Scan for the cell matching the given text and deliver its [x, y] coordinate at center. 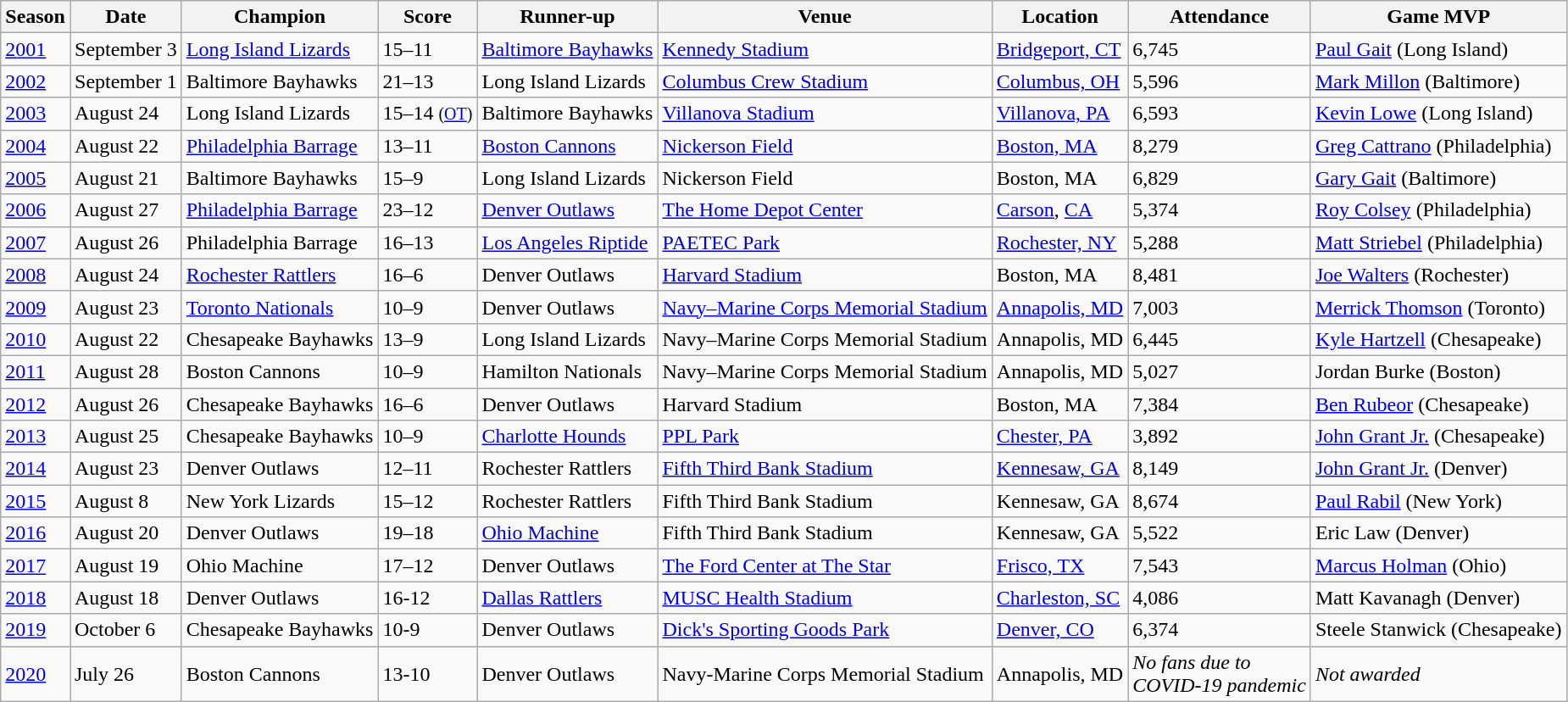
15–14 (OT) [427, 114]
September 3 [125, 49]
2011 [36, 371]
PAETEC Park [825, 242]
15–11 [427, 49]
7,003 [1220, 307]
7,384 [1220, 404]
6,374 [1220, 630]
Gary Gait (Baltimore) [1438, 178]
Kevin Lowe (Long Island) [1438, 114]
15–12 [427, 501]
MUSC Health Stadium [825, 598]
4,086 [1220, 598]
12–11 [427, 469]
Charleston, SC [1059, 598]
No fans due to COVID-19 pandemic [1220, 673]
Venue [825, 17]
2014 [36, 469]
2003 [36, 114]
Greg Cattrano (Philadelphia) [1438, 146]
July 26 [125, 673]
Denver, CO [1059, 630]
8,149 [1220, 469]
2005 [36, 178]
6,593 [1220, 114]
Game MVP [1438, 17]
2012 [36, 404]
Merrick Thomson (Toronto) [1438, 307]
Roy Colsey (Philadelphia) [1438, 210]
2016 [36, 533]
Joe Walters (Rochester) [1438, 275]
7,543 [1220, 565]
August 19 [125, 565]
Dick's Sporting Goods Park [825, 630]
The Home Depot Center [825, 210]
2007 [36, 242]
Paul Rabil (New York) [1438, 501]
Columbus Crew Stadium [825, 81]
5,288 [1220, 242]
September 1 [125, 81]
October 6 [125, 630]
Carson, CA [1059, 210]
New York Lizards [280, 501]
Dallas Rattlers [568, 598]
Frisco, TX [1059, 565]
Season [36, 17]
2015 [36, 501]
8,674 [1220, 501]
5,027 [1220, 371]
8,481 [1220, 275]
2010 [36, 339]
6,445 [1220, 339]
21–13 [427, 81]
13–11 [427, 146]
2002 [36, 81]
5,522 [1220, 533]
Villanova, PA [1059, 114]
Chester, PA [1059, 437]
August 8 [125, 501]
Steele Stanwick (Chesapeake) [1438, 630]
Marcus Holman (Ohio) [1438, 565]
Toronto Nationals [280, 307]
Location [1059, 17]
Not awarded [1438, 673]
2009 [36, 307]
August 25 [125, 437]
Villanova Stadium [825, 114]
2013 [36, 437]
The Ford Center at The Star [825, 565]
August 21 [125, 178]
John Grant Jr. (Denver) [1438, 469]
Runner-up [568, 17]
19–18 [427, 533]
2008 [36, 275]
August 28 [125, 371]
Charlotte Hounds [568, 437]
2004 [36, 146]
Date [125, 17]
Ben Rubeor (Chesapeake) [1438, 404]
PPL Park [825, 437]
8,279 [1220, 146]
17–12 [427, 565]
Champion [280, 17]
6,829 [1220, 178]
Kyle Hartzell (Chesapeake) [1438, 339]
Mark Millon (Baltimore) [1438, 81]
23–12 [427, 210]
Paul Gait (Long Island) [1438, 49]
August 18 [125, 598]
2019 [36, 630]
August 27 [125, 210]
16–13 [427, 242]
13–9 [427, 339]
16-12 [427, 598]
August 20 [125, 533]
Matt Kavanagh (Denver) [1438, 598]
Hamilton Nationals [568, 371]
2006 [36, 210]
5,374 [1220, 210]
Bridgeport, CT [1059, 49]
Attendance [1220, 17]
John Grant Jr. (Chesapeake) [1438, 437]
6,745 [1220, 49]
2020 [36, 673]
Rochester, NY [1059, 242]
Score [427, 17]
2001 [36, 49]
Jordan Burke (Boston) [1438, 371]
Columbus, OH [1059, 81]
13-10 [427, 673]
Kennedy Stadium [825, 49]
5,596 [1220, 81]
Los Angeles Riptide [568, 242]
10-9 [427, 630]
2018 [36, 598]
Eric Law (Denver) [1438, 533]
2017 [36, 565]
Matt Striebel (Philadelphia) [1438, 242]
3,892 [1220, 437]
15–9 [427, 178]
Navy-Marine Corps Memorial Stadium [825, 673]
